Locate the cell with the specified text and output its [x, y] center coordinate. 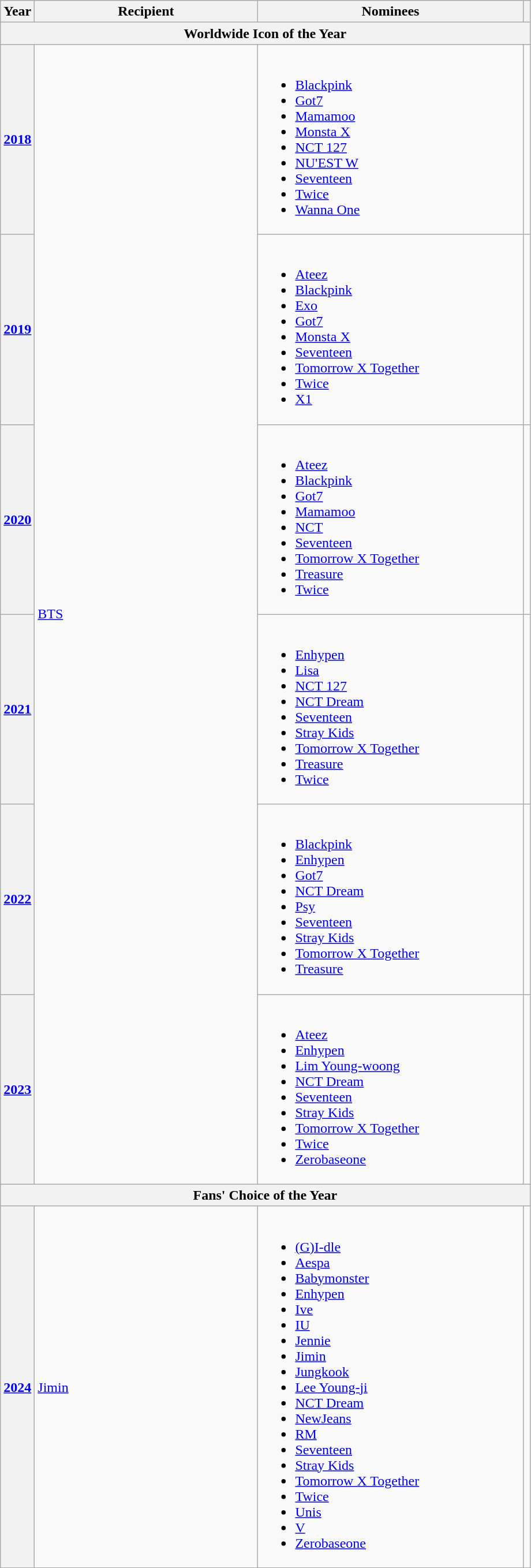
Recipient [146, 12]
2021 [17, 709]
BTS [146, 614]
Fans' Choice of the Year [265, 1195]
AteezBlackpinkExoGot7Monsta XSeventeenTomorrow X TogetherTwiceX1 [390, 329]
Jimin [146, 1387]
2018 [17, 140]
2024 [17, 1387]
AteezEnhypenLim Young-woongNCT DreamSeventeenStray KidsTomorrow X TogetherTwiceZerobaseone [390, 1089]
Nominees [390, 12]
Year [17, 12]
AteezBlackpinkGot7MamamooNCTSeventeenTomorrow X TogetherTreasureTwice [390, 520]
2023 [17, 1089]
2020 [17, 520]
(G)I-dleAespaBabymonsterEnhypenIveIUJennieJiminJungkookLee Young-jiNCT DreamNewJeansRMSeventeenStray KidsTomorrow X TogetherTwiceUnisVZerobaseone [390, 1387]
BlackpinkGot7MamamooMonsta XNCT 127NU'EST WSeventeenTwiceWanna One [390, 140]
EnhypenLisaNCT 127NCT DreamSeventeenStray KidsTomorrow X TogetherTreasureTwice [390, 709]
2019 [17, 329]
Worldwide Icon of the Year [265, 33]
2022 [17, 899]
BlackpinkEnhypenGot7NCT DreamPsySeventeenStray KidsTomorrow X TogetherTreasure [390, 899]
